Locate the cell with the specified text and output its [x, y] center coordinate. 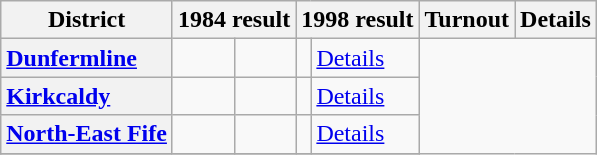
Turnout [467, 20]
1984 result [234, 20]
Kirkcaldy [87, 96]
1998 result [358, 20]
District [87, 20]
Dunfermline [87, 58]
North-East Fife [87, 134]
